From the cell containing the given text, extract its center point as (X, Y) coordinate. 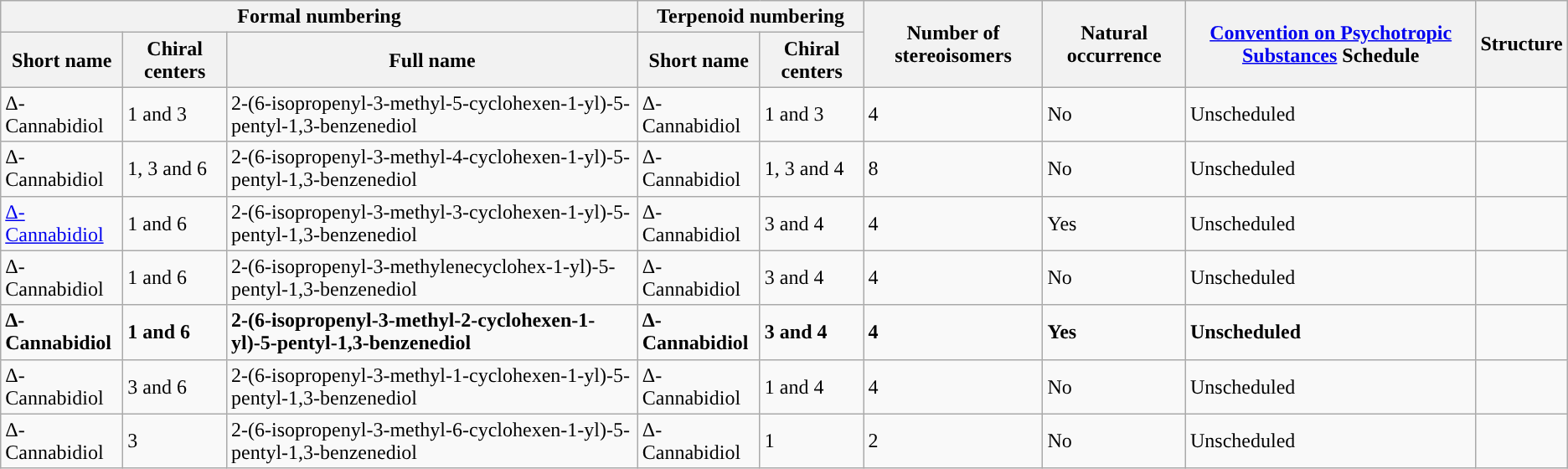
1 (812, 441)
2-(6-isopropenyl-3-methyl-5-cyclohexen-1-yl)-5-pentyl-1,3-benzenediol (432, 114)
2-(6-isopropenyl-3-methyl-1-cyclohexen-1-yl)-5-pentyl-1,3-benzenediol (432, 387)
Formal numbering (319, 17)
Structure (1521, 44)
Terpenoid numbering (750, 17)
Number of stereoisomers (953, 44)
2-(6-isopropenyl-3-methyl-4-cyclohexen-1-yl)-5-pentyl-1,3-benzenediol (432, 169)
1, 3 and 4 (812, 169)
1, 3 and 6 (175, 169)
1 and 4 (812, 387)
Convention on Psychotropic Substances Schedule (1330, 44)
2-(6-isopropenyl-3-methylenecyclohex-1-yl)-5-pentyl-1,3-benzenediol (432, 278)
2-(6-isopropenyl-3-methyl-2-cyclohexen-1-yl)-5-pentyl-1,3-benzenediol (432, 332)
3 and 6 (175, 387)
Natural occurrence (1114, 44)
8 (953, 169)
Full name (432, 60)
2-(6-isopropenyl-3-methyl-6-cyclohexen-1-yl)-5-pentyl-1,3-benzenediol (432, 441)
3 (175, 441)
2 (953, 441)
2-(6-isopropenyl-3-methyl-3-cyclohexen-1-yl)-5-pentyl-1,3-benzenediol (432, 223)
